Scan for the cell matching the given text and deliver its (X, Y) coordinate at center. 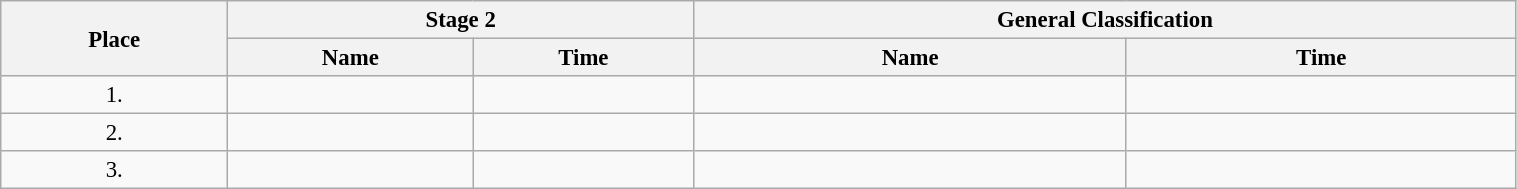
Place (114, 38)
2. (114, 133)
1. (114, 95)
General Classification (1105, 20)
Stage 2 (461, 20)
3. (114, 170)
